For the text-containing cell, return its midpoint in [X, Y] coordinate format. 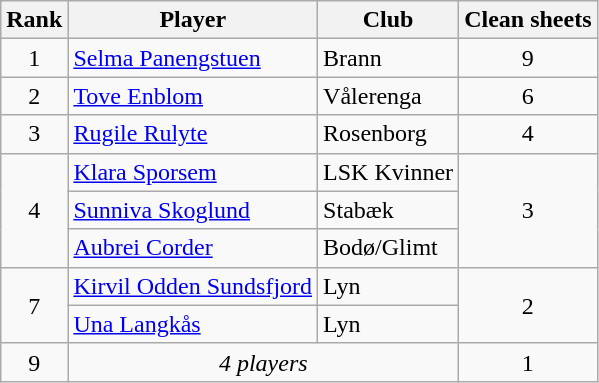
Bodø/Glimt [388, 248]
4 players [264, 362]
6 [528, 96]
Sunniva Skoglund [193, 210]
Klara Sporsem [193, 172]
Rosenborg [388, 134]
Stabæk [388, 210]
Tove Enblom [193, 96]
Player [193, 20]
Una Langkås [193, 324]
Rank [34, 20]
LSK Kvinner [388, 172]
Aubrei Corder [193, 248]
Clean sheets [528, 20]
7 [34, 305]
Rugile Rulyte [193, 134]
Club [388, 20]
Vålerenga [388, 96]
Brann [388, 58]
Selma Panengstuen [193, 58]
Kirvil Odden Sundsfjord [193, 286]
